Detect which cell encompasses the target text, then output its (X, Y) center coordinate. 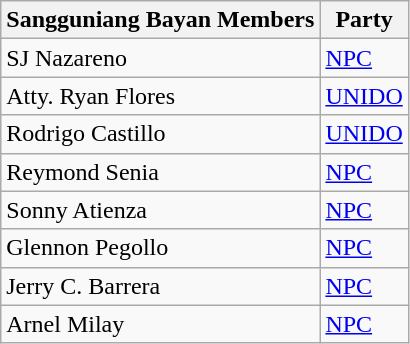
Rodrigo Castillo (160, 134)
Atty. Ryan Flores (160, 96)
Jerry C. Barrera (160, 286)
Sonny Atienza (160, 210)
Arnel Milay (160, 324)
SJ Nazareno (160, 58)
Party (364, 20)
Sangguniang Bayan Members (160, 20)
Reymond Senia (160, 172)
Glennon Pegollo (160, 248)
